Search for the cell housing the specified text and yield its (X, Y) center coordinate. 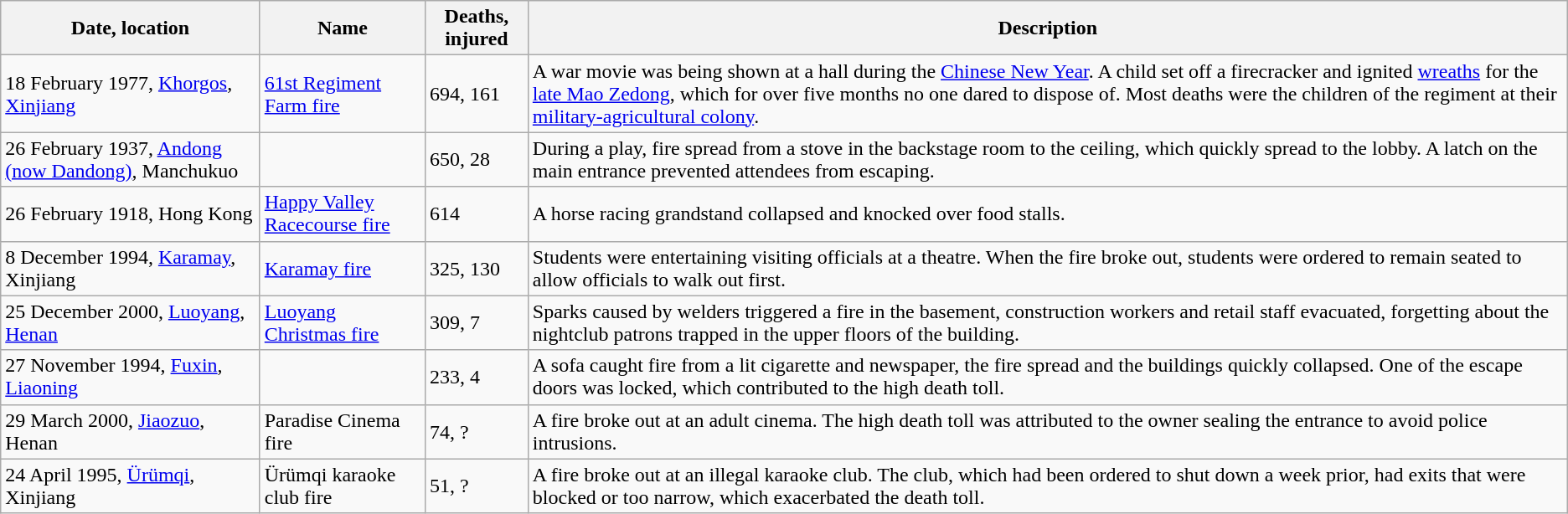
Name (342, 28)
29 March 2000, Jiaozuo, Henan (131, 432)
51, ? (477, 486)
27 November 1994, Fuxin, Liaoning (131, 377)
Happy Valley Racecourse fire (342, 214)
325, 130 (477, 268)
Deaths, injured (477, 28)
614 (477, 214)
694, 161 (477, 94)
Paradise Cinema fire (342, 432)
Ürümqi karaoke club fire (342, 486)
61st Regiment Farm fire (342, 94)
A fire broke out at an adult cinema. The high death toll was attributed to the owner sealing the entrance to avoid police intrusions. (1047, 432)
Description (1047, 28)
650, 28 (477, 159)
Luoyang Christmas fire (342, 323)
74, ? (477, 432)
309, 7 (477, 323)
25 December 2000, Luoyang, Henan (131, 323)
8 December 1994, Karamay, Xinjiang (131, 268)
Date, location (131, 28)
26 February 1937, Andong (now Dandong), Manchukuo (131, 159)
24 April 1995, Ürümqi, Xinjiang (131, 486)
Karamay fire (342, 268)
233, 4 (477, 377)
18 February 1977, Khorgos, Xinjiang (131, 94)
26 February 1918, Hong Kong (131, 214)
A horse racing grandstand collapsed and knocked over food stalls. (1047, 214)
